Provide the [X, Y] coordinate of the cell's center where the given text is located.  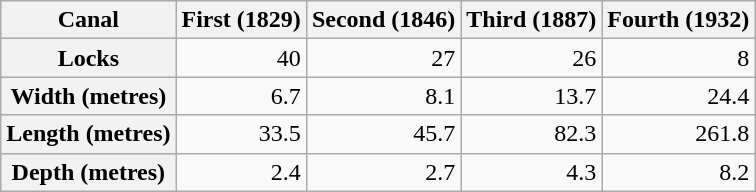
82.3 [532, 134]
First (1829) [241, 20]
8 [678, 58]
Depth (metres) [88, 172]
40 [241, 58]
Width (metres) [88, 96]
27 [383, 58]
Second (1846) [383, 20]
33.5 [241, 134]
4.3 [532, 172]
8.2 [678, 172]
13.7 [532, 96]
2.4 [241, 172]
Length (metres) [88, 134]
24.4 [678, 96]
Locks [88, 58]
2.7 [383, 172]
8.1 [383, 96]
261.8 [678, 134]
26 [532, 58]
Canal [88, 20]
6.7 [241, 96]
Fourth (1932) [678, 20]
45.7 [383, 134]
Third (1887) [532, 20]
